Find where the given text appears and provide that cell's center as (x, y) coordinate. 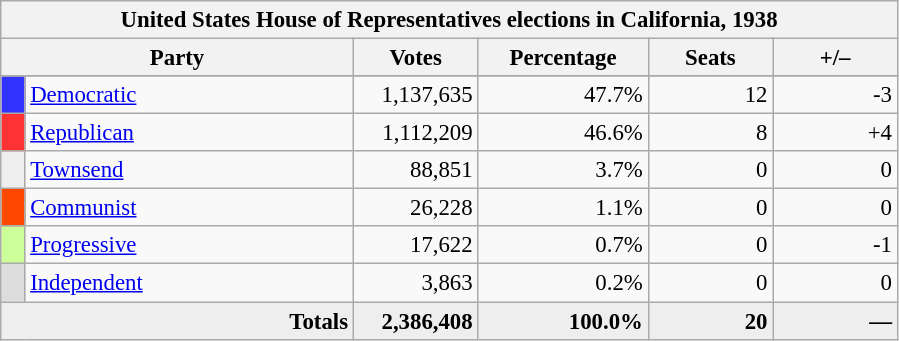
Progressive (189, 245)
12 (710, 95)
8 (710, 133)
46.6% (563, 133)
+/– (836, 58)
Townsend (189, 170)
Communist (189, 208)
47.7% (563, 95)
88,851 (416, 170)
Seats (710, 58)
1,137,635 (416, 95)
Votes (416, 58)
17,622 (416, 245)
0.2% (563, 283)
20 (710, 321)
3.7% (563, 170)
1.1% (563, 208)
0.7% (563, 245)
Republican (189, 133)
100.0% (563, 321)
26,228 (416, 208)
— (836, 321)
-3 (836, 95)
Democratic (189, 95)
-1 (836, 245)
3,863 (416, 283)
Percentage (563, 58)
United States House of Representatives elections in California, 1938 (450, 20)
1,112,209 (416, 133)
Independent (189, 283)
+4 (836, 133)
Totals (178, 321)
2,386,408 (416, 321)
Party (178, 58)
